Return (X, Y) of the center of cell containing provided text 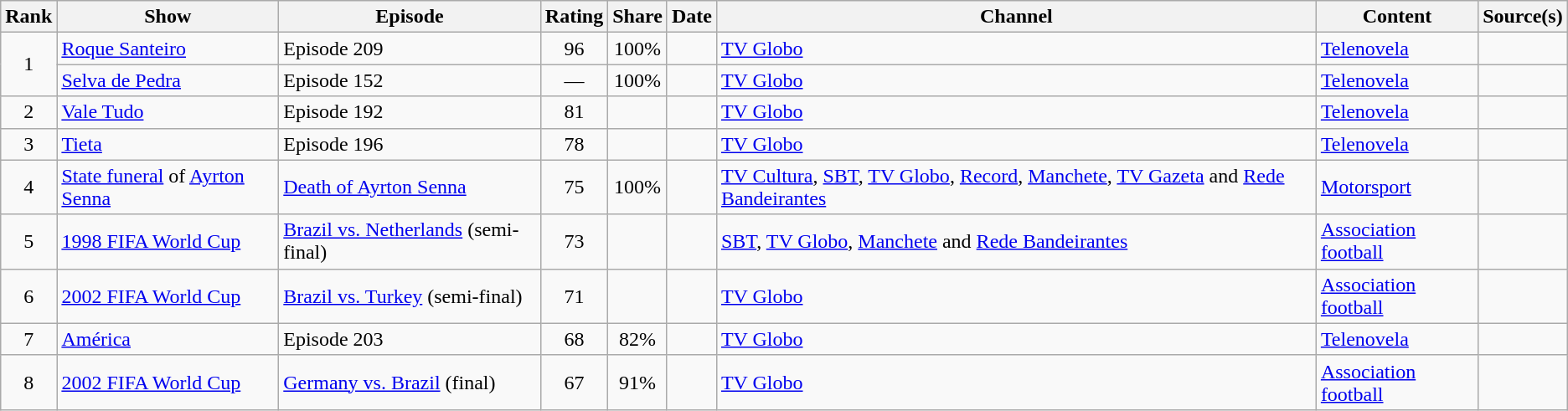
81 (574, 112)
Content (1397, 17)
4 (28, 188)
Tieta (168, 144)
Death of Ayrton Senna (410, 188)
Selva de Pedra (168, 80)
Vale Tudo (168, 112)
Brazil vs. Netherlands (semi-final) (410, 241)
75 (574, 188)
Episode 192 (410, 112)
Episode (410, 17)
96 (574, 49)
6 (28, 296)
67 (574, 382)
Date (692, 17)
Rank (28, 17)
1998 FIFA World Cup (168, 241)
82% (638, 339)
Germany vs. Brazil (final) (410, 382)
State funeral of Ayrton Senna (168, 188)
91% (638, 382)
1 (28, 64)
73 (574, 241)
Rating (574, 17)
América (168, 339)
71 (574, 296)
SBT, TV Globo, Manchete and Rede Bandeirantes (1016, 241)
TV Cultura, SBT, TV Globo, Record, Manchete, TV Gazeta and Rede Bandeirantes (1016, 188)
Share (638, 17)
Episode 203 (410, 339)
Roque Santeiro (168, 49)
Episode 209 (410, 49)
Episode 196 (410, 144)
Show (168, 17)
2 (28, 112)
Brazil vs. Turkey (semi-final) (410, 296)
68 (574, 339)
78 (574, 144)
Channel (1016, 17)
Source(s) (1523, 17)
Motorsport (1397, 188)
3 (28, 144)
5 (28, 241)
Episode 152 (410, 80)
— (574, 80)
8 (28, 382)
7 (28, 339)
